Capture the cell that displays the provided text and extract its [x, y] central coordinate. 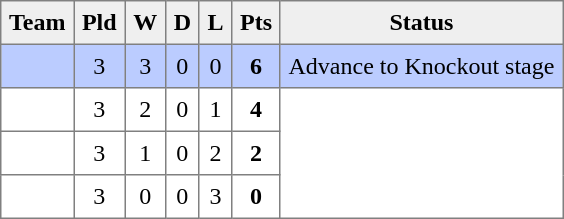
Pts [256, 23]
Team [38, 23]
Pld [100, 23]
4 [256, 110]
L [216, 23]
W [145, 23]
Advance to Knockout stage [421, 66]
6 [256, 66]
D [182, 23]
Status [421, 23]
